From the cell containing the given text, extract its center point as [x, y] coordinate. 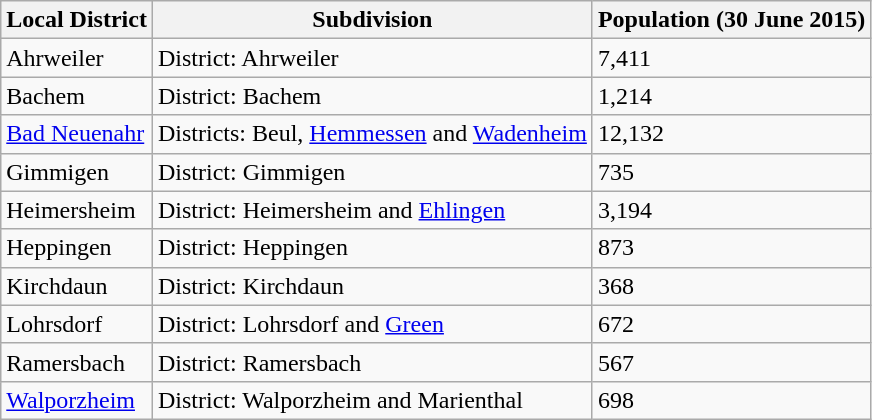
Local District [77, 20]
District: Lohrsdorf and Green [372, 324]
Ramersbach [77, 362]
District: Gimmigen [372, 172]
Gimmigen [77, 172]
567 [731, 362]
7,411 [731, 58]
Ahrweiler [77, 58]
Bachem [77, 96]
Walporzheim [77, 400]
Subdivision [372, 20]
672 [731, 324]
Heppingen [77, 248]
368 [731, 286]
District: Walporzheim and Marienthal [372, 400]
873 [731, 248]
Lohrsdorf [77, 324]
District: Bachem [372, 96]
1,214 [731, 96]
Heimersheim [77, 210]
735 [731, 172]
3,194 [731, 210]
Kirchdaun [77, 286]
698 [731, 400]
Bad Neuenahr [77, 134]
12,132 [731, 134]
Districts: Beul, Hemmessen and Wadenheim [372, 134]
District: Ahrweiler [372, 58]
District: Kirchdaun [372, 286]
District: Ramersbach [372, 362]
District: Heimersheim and Ehlingen [372, 210]
District: Heppingen [372, 248]
Population (30 June 2015) [731, 20]
